From the cell containing the given text, extract its center point as [x, y] coordinate. 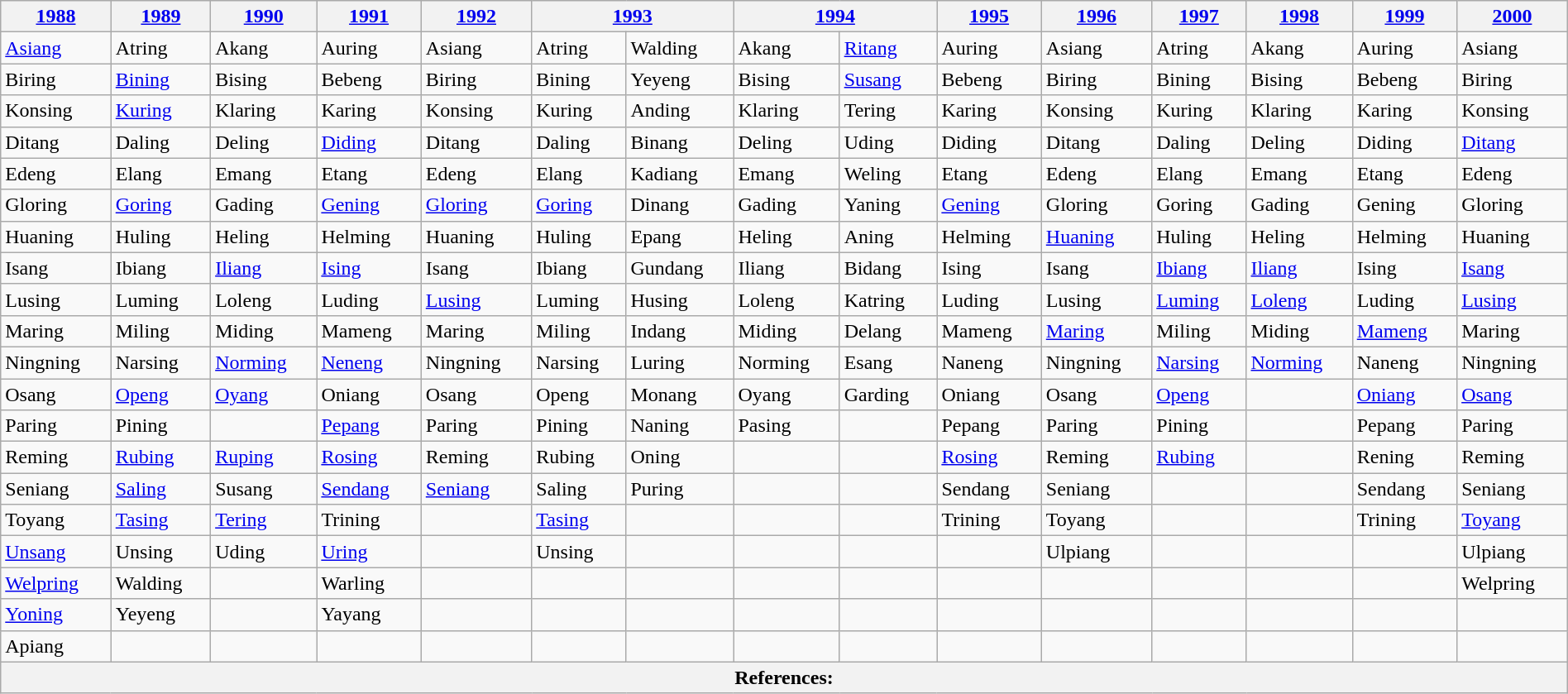
Naning [680, 426]
1996 [1097, 17]
2000 [1513, 17]
1999 [1404, 17]
1995 [989, 17]
Neneng [369, 362]
Bidang [888, 268]
1992 [476, 17]
Weling [888, 174]
Monang [680, 395]
Epang [680, 237]
Apiang [56, 646]
1993 [633, 17]
Yayang [369, 615]
Anding [680, 111]
Dinang [680, 205]
Luring [680, 362]
Unsang [56, 552]
Esang [888, 362]
Aning [888, 237]
Kadiang [680, 174]
Pasing [786, 426]
Garding [888, 395]
1989 [160, 17]
Gundang [680, 268]
Warling [369, 583]
Yoning [56, 615]
Ruping [264, 457]
Indang [680, 331]
1997 [1199, 17]
Rening [1404, 457]
1998 [1299, 17]
References: [784, 677]
Puring [680, 489]
Husing [680, 299]
Oning [680, 457]
Katring [888, 299]
1988 [56, 17]
1994 [835, 17]
Yaning [888, 205]
Delang [888, 331]
1991 [369, 17]
Uring [369, 552]
Binang [680, 142]
1990 [264, 17]
Ritang [888, 48]
